Extract the (x, y) coordinate from the center of the cell holding the provided text.  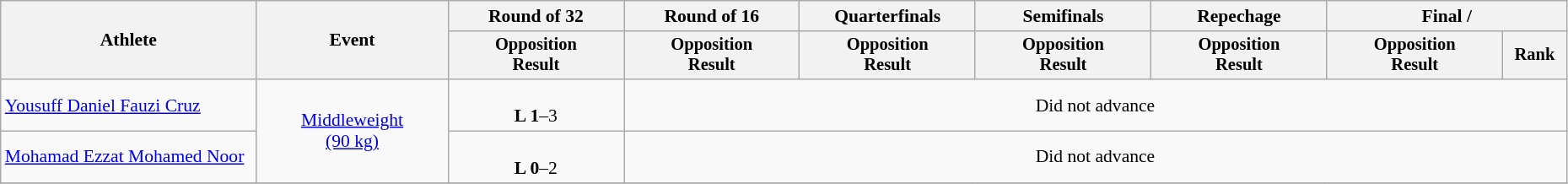
Semifinals (1063, 16)
Rank (1534, 56)
Mohamad Ezzat Mohamed Noor (128, 157)
Middleweight (90 kg) (353, 131)
Round of 16 (712, 16)
Repechage (1239, 16)
Quarterfinals (887, 16)
L 1–3 (536, 105)
L 0–2 (536, 157)
Event (353, 41)
Yousuff Daniel Fauzi Cruz (128, 105)
Athlete (128, 41)
Round of 32 (536, 16)
Final / (1447, 16)
